Provide the [X, Y] coordinate of the cell's center where the given text is located.  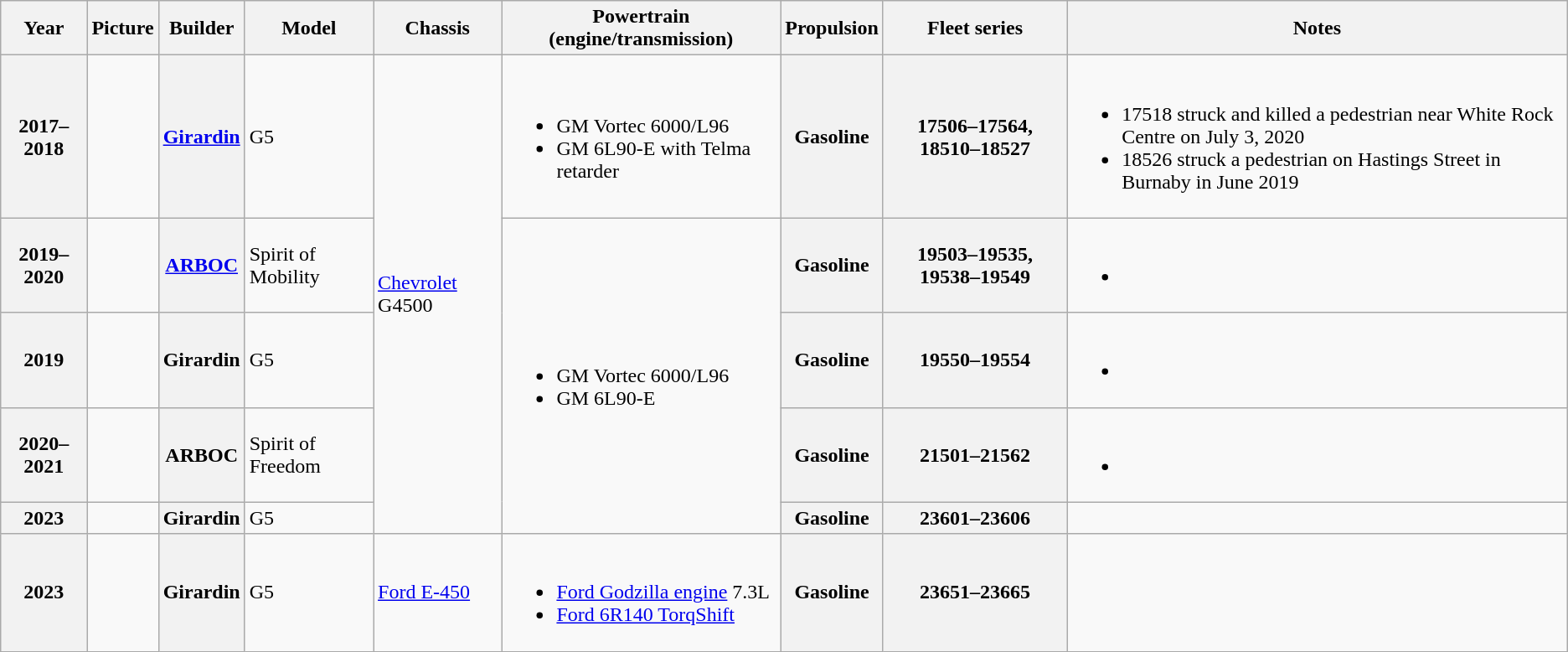
2019–2020 [44, 265]
Ford Godzilla engine 7.3LFord 6R140 TorqShift [642, 592]
Propulsion [833, 28]
Powertrain (engine/transmission) [642, 28]
19550–19554 [975, 360]
Spirit of Freedom [308, 454]
2017–2018 [44, 137]
23651–23665 [975, 592]
Model [308, 28]
Chassis [437, 28]
Builder [201, 28]
Picture [122, 28]
Notes [1318, 28]
GM Vortec 6000/L96GM 6L90-E with Telma retarder [642, 137]
21501–21562 [975, 454]
2019 [44, 360]
Fleet series [975, 28]
Year [44, 28]
17506–17564,18510–18527 [975, 137]
GM Vortec 6000/L96GM 6L90-E [642, 375]
Spirit of Mobility [308, 265]
23601–23606 [975, 518]
2020–2021 [44, 454]
19503–19535, 19538–19549 [975, 265]
Ford E-450 [437, 592]
Chevrolet G4500 [437, 295]
17518 struck and killed a pedestrian near White Rock Centre on July 3, 202018526 struck a pedestrian on Hastings Street in Burnaby in June 2019 [1318, 137]
